Return [x, y] of the center of cell containing provided text 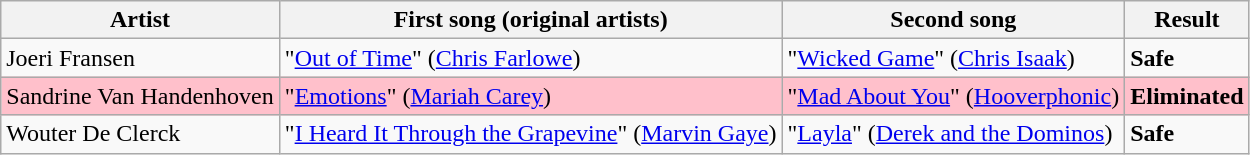
First song (original artists) [530, 20]
"Mad About You" (Hooverphonic) [954, 96]
Result [1187, 20]
"Out of Time" (Chris Farlowe) [530, 58]
Artist [140, 20]
"Emotions" (Mariah Carey) [530, 96]
Sandrine Van Handenhoven [140, 96]
Wouter De Clerck [140, 134]
Eliminated [1187, 96]
Second song [954, 20]
"Wicked Game" (Chris Isaak) [954, 58]
Joeri Fransen [140, 58]
"I Heard It Through the Grapevine" (Marvin Gaye) [530, 134]
"Layla" (Derek and the Dominos) [954, 134]
